Provide the [x, y] coordinate of the cell's center where the given text is located.  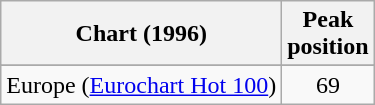
69 [328, 85]
Peakposition [328, 34]
Chart (1996) [142, 34]
Europe (Eurochart Hot 100) [142, 85]
